Detect which cell encompasses the target text, then output its (x, y) center coordinate. 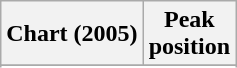
Peakposition (189, 34)
Chart (2005) (72, 34)
